For the text-containing cell, return its midpoint in [x, y] coordinate format. 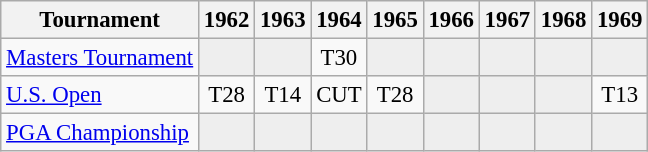
1962 [227, 20]
PGA Championship [100, 133]
CUT [339, 95]
Masters Tournament [100, 58]
T30 [339, 58]
Tournament [100, 20]
1968 [563, 20]
1963 [283, 20]
1964 [339, 20]
T13 [620, 95]
T14 [283, 95]
1966 [451, 20]
1969 [620, 20]
1967 [507, 20]
U.S. Open [100, 95]
1965 [395, 20]
